Return [X, Y] of the center of cell containing provided text 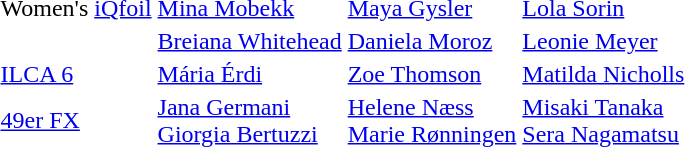
Breiana Whitehead [250, 41]
Mária Érdi [250, 74]
Zoe Thomson [432, 74]
Daniela Moroz [432, 41]
